Return the [x, y] coordinate for the center point of the cell that contains the specified text.  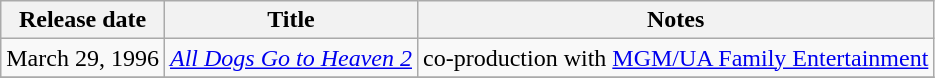
All Dogs Go to Heaven 2 [290, 58]
co-production with MGM/UA Family Entertainment [675, 58]
Notes [675, 20]
Release date [83, 20]
Title [290, 20]
March 29, 1996 [83, 58]
